Scan for the cell matching the given text and deliver its (x, y) coordinate at center. 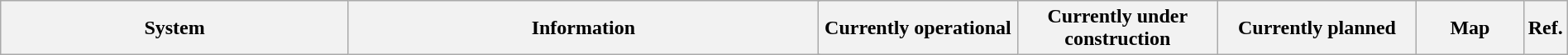
Map (1470, 28)
Currently under construction (1117, 28)
Currently planned (1317, 28)
Information (583, 28)
System (175, 28)
Ref. (1545, 28)
Currently operational (918, 28)
